Determine the (x, y) coordinate at the center of the cell enclosing the given text.  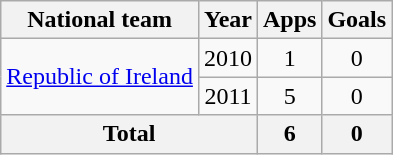
1 (289, 58)
Republic of Ireland (100, 77)
Year (228, 20)
2010 (228, 58)
6 (289, 134)
5 (289, 96)
Total (130, 134)
2011 (228, 96)
National team (100, 20)
Goals (357, 20)
Apps (289, 20)
